For the text-containing cell, return its midpoint in [X, Y] coordinate format. 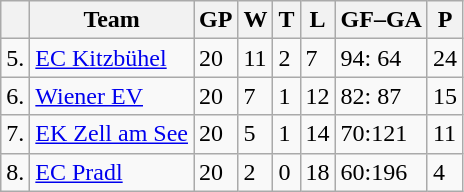
5. [16, 58]
EC Kitzbühel [112, 58]
82: 87 [381, 96]
EC Pradl [112, 172]
60:196 [381, 172]
7. [16, 134]
EK Zell am See [112, 134]
Team [112, 20]
GP [216, 20]
14 [318, 134]
W [256, 20]
0 [286, 172]
24 [444, 58]
6. [16, 96]
Wiener EV [112, 96]
4 [444, 172]
18 [318, 172]
P [444, 20]
70:121 [381, 134]
15 [444, 96]
94: 64 [381, 58]
12 [318, 96]
T [286, 20]
8. [16, 172]
GF–GA [381, 20]
L [318, 20]
5 [256, 134]
